Identify which cell holds the provided text, then report its (X, Y) central coordinate. 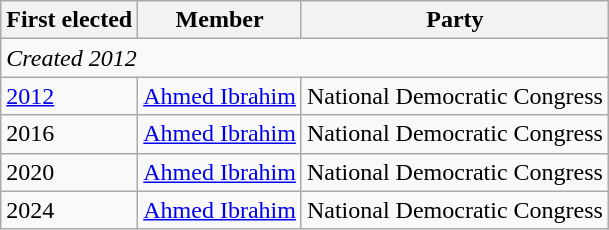
2016 (70, 134)
2012 (70, 96)
First elected (70, 20)
Party (454, 20)
Member (220, 20)
2020 (70, 172)
2024 (70, 210)
Created 2012 (305, 58)
